Detect which cell encompasses the target text, then output its (x, y) center coordinate. 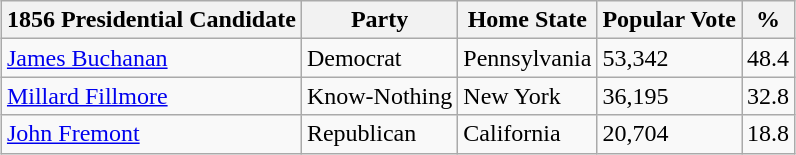
Millard Fillmore (151, 96)
California (528, 134)
Republican (379, 134)
48.4 (768, 58)
Home State (528, 20)
Know-Nothing (379, 96)
John Fremont (151, 134)
New York (528, 96)
36,195 (670, 96)
18.8 (768, 134)
James Buchanan (151, 58)
20,704 (670, 134)
Popular Vote (670, 20)
% (768, 20)
1856 Presidential Candidate (151, 20)
Democrat (379, 58)
32.8 (768, 96)
Party (379, 20)
53,342 (670, 58)
Pennsylvania (528, 58)
